Extract the [x, y] coordinate from the center of the cell holding the provided text.  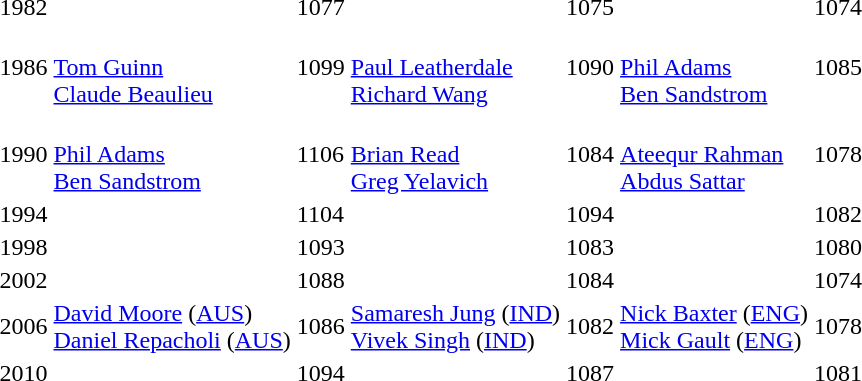
1083 [590, 247]
1093 [320, 247]
Paul LeatherdaleRichard Wang [455, 67]
1094 [590, 214]
1088 [320, 280]
1086 [320, 326]
David Moore (AUS) Daniel Repacholi (AUS) [172, 326]
Nick Baxter (ENG) Mick Gault (ENG) [714, 326]
1106 [320, 154]
1090 [590, 67]
1099 [320, 67]
Brian ReadGreg Yelavich [455, 154]
1104 [320, 214]
1082 [590, 326]
Tom GuinnClaude Beaulieu [172, 67]
Samaresh Jung (IND) Vivek Singh (IND) [455, 326]
Ateequr RahmanAbdus Sattar [714, 154]
